Identify which cell holds the provided text, then report its [X, Y] central coordinate. 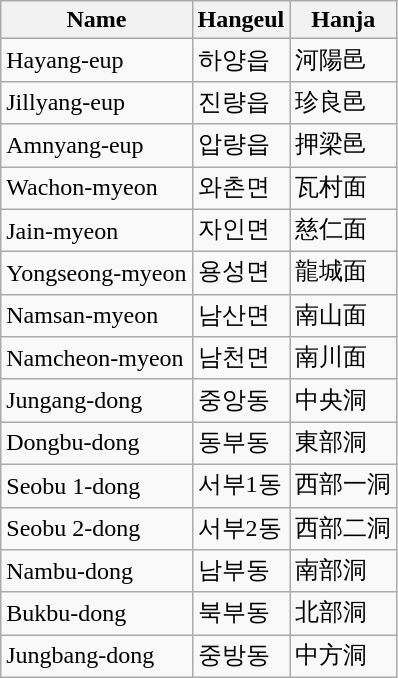
Hanja [344, 20]
Jungang-dong [96, 400]
Seobu 1-dong [96, 486]
Seobu 2-dong [96, 528]
Nambu-dong [96, 572]
와촌면 [241, 188]
西部一洞 [344, 486]
Bukbu-dong [96, 614]
Dongbu-dong [96, 444]
Name [96, 20]
중앙동 [241, 400]
북부동 [241, 614]
龍城面 [344, 274]
Jillyang-eup [96, 102]
北部洞 [344, 614]
압량읍 [241, 146]
中央洞 [344, 400]
中方洞 [344, 656]
南川面 [344, 358]
자인면 [241, 230]
남부동 [241, 572]
Amnyang-eup [96, 146]
남천면 [241, 358]
南山面 [344, 316]
Jungbang-dong [96, 656]
중방동 [241, 656]
동부동 [241, 444]
Namsan-myeon [96, 316]
하양읍 [241, 60]
南部洞 [344, 572]
押梁邑 [344, 146]
西部二洞 [344, 528]
Yongseong-myeon [96, 274]
진량읍 [241, 102]
Hayang-eup [96, 60]
서부1동 [241, 486]
慈仁面 [344, 230]
Hangeul [241, 20]
河陽邑 [344, 60]
용성면 [241, 274]
瓦村面 [344, 188]
Jain-myeon [96, 230]
珍良邑 [344, 102]
남산면 [241, 316]
서부2동 [241, 528]
Wachon-myeon [96, 188]
Namcheon-myeon [96, 358]
東部洞 [344, 444]
